Provide the (x, y) coordinate of the cell's center where the given text is located.  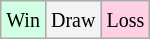
Draw (72, 20)
Loss (126, 20)
Win (24, 20)
